Extract the (X, Y) coordinate from the center of the cell holding the provided text.  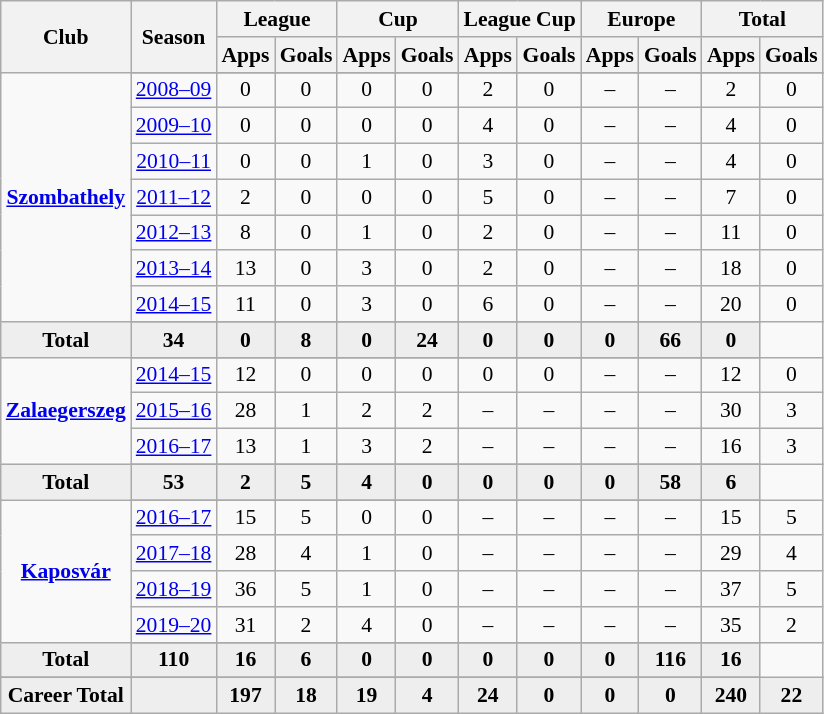
2017–18 (174, 554)
58 (670, 482)
Szombathely (66, 196)
2011–12 (174, 197)
19 (366, 696)
30 (731, 411)
2019–20 (174, 625)
League (276, 19)
7 (731, 197)
110 (174, 660)
35 (731, 625)
Cup (398, 19)
2008–09 (174, 90)
197 (245, 696)
116 (670, 660)
240 (731, 696)
Career Total (66, 696)
2012–13 (174, 233)
31 (245, 625)
Kaposvár (66, 571)
2009–10 (174, 126)
53 (174, 482)
Europe (642, 19)
2013–14 (174, 269)
Season (174, 36)
22 (792, 696)
36 (245, 589)
2010–11 (174, 162)
League Cup (520, 19)
Club (66, 36)
Zalaegerszeg (66, 410)
2015–16 (174, 411)
37 (731, 589)
34 (174, 340)
2018–19 (174, 589)
66 (670, 340)
20 (731, 304)
29 (731, 554)
